Output the [X, Y] coordinate of the center of the cell containing the given text.  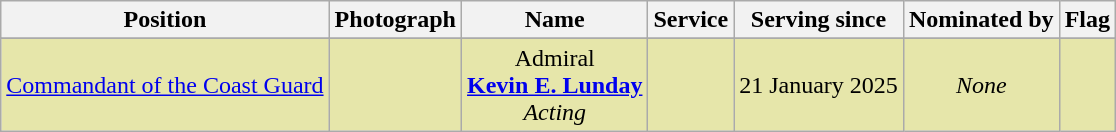
Photograph [395, 20]
None [981, 85]
Service [691, 20]
Position [165, 20]
Flag [1087, 20]
Serving since [819, 20]
Nominated by [981, 20]
Commandant of the Coast Guard [165, 85]
21 January 2025 [819, 85]
Name [555, 20]
AdmiralKevin E. LundayActing [555, 85]
